Locate the cell with the specified text and output its (x, y) center coordinate. 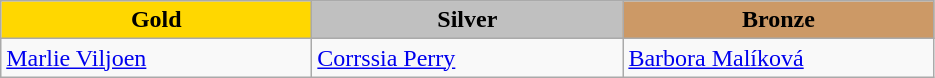
Barbora Malíková (778, 58)
Marlie Viljoen (156, 58)
Gold (156, 20)
Silver (468, 20)
Corrssia Perry (468, 58)
Bronze (778, 20)
